Capture the cell that displays the provided text and extract its (x, y) central coordinate. 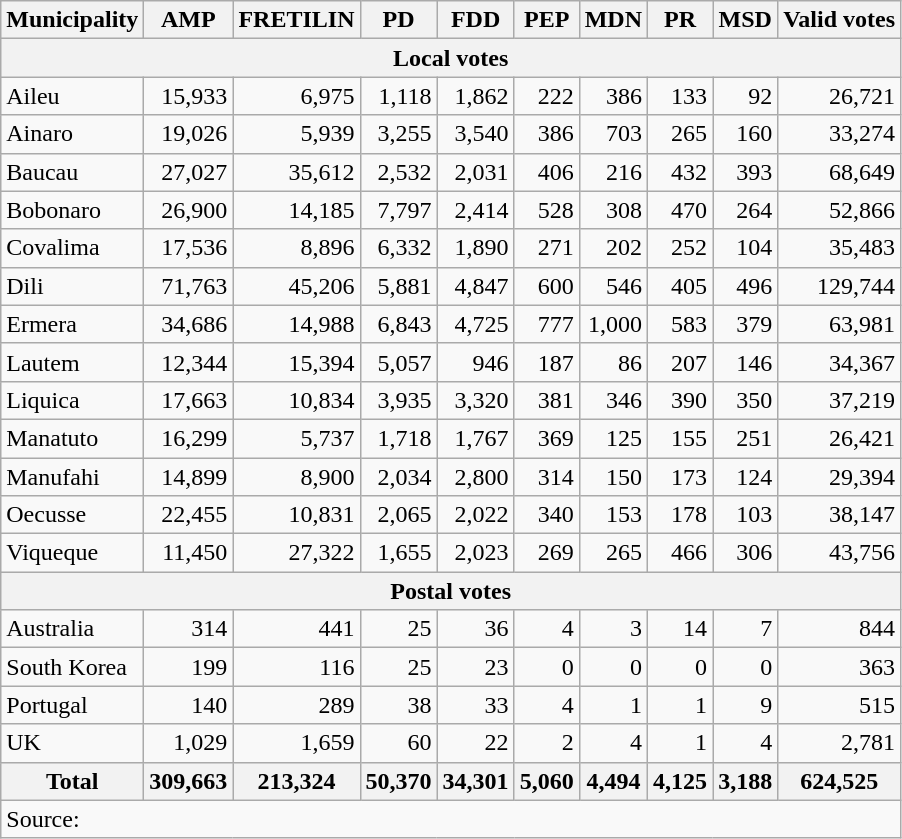
2,800 (476, 477)
2,031 (476, 172)
624,525 (840, 781)
Local votes (451, 58)
43,756 (840, 553)
202 (613, 248)
946 (476, 362)
50,370 (398, 781)
17,536 (188, 248)
15,394 (296, 362)
178 (680, 515)
124 (746, 477)
2,414 (476, 210)
133 (680, 96)
Oecusse (72, 515)
1,118 (398, 96)
1,655 (398, 553)
116 (296, 667)
496 (746, 286)
264 (746, 210)
5,737 (296, 438)
19,026 (188, 134)
38,147 (840, 515)
Portugal (72, 705)
3,540 (476, 134)
2,781 (840, 743)
Municipality (72, 20)
1,767 (476, 438)
35,612 (296, 172)
26,421 (840, 438)
38 (398, 705)
3,255 (398, 134)
289 (296, 705)
16,299 (188, 438)
390 (680, 400)
71,763 (188, 286)
South Korea (72, 667)
UK (72, 743)
369 (546, 438)
34,686 (188, 324)
1,718 (398, 438)
441 (296, 629)
Ermera (72, 324)
1,029 (188, 743)
7 (746, 629)
Covalima (72, 248)
406 (546, 172)
199 (188, 667)
1,659 (296, 743)
14,988 (296, 324)
222 (546, 96)
26,721 (840, 96)
379 (746, 324)
528 (546, 210)
Ainaro (72, 134)
140 (188, 705)
155 (680, 438)
9 (746, 705)
1,862 (476, 96)
216 (613, 172)
153 (613, 515)
2 (546, 743)
308 (613, 210)
125 (613, 438)
6,843 (398, 324)
777 (546, 324)
340 (546, 515)
1,000 (613, 324)
2,022 (476, 515)
4,725 (476, 324)
173 (680, 477)
703 (613, 134)
3 (613, 629)
269 (546, 553)
2,532 (398, 172)
MSD (746, 20)
213,324 (296, 781)
22,455 (188, 515)
14 (680, 629)
2,065 (398, 515)
27,322 (296, 553)
Postal votes (451, 591)
309,663 (188, 781)
FDD (476, 20)
15,933 (188, 96)
Baucau (72, 172)
34,367 (840, 362)
FRETILIN (296, 20)
33 (476, 705)
252 (680, 248)
PR (680, 20)
3,320 (476, 400)
306 (746, 553)
33,274 (840, 134)
22 (476, 743)
27,027 (188, 172)
6,975 (296, 96)
35,483 (840, 248)
68,649 (840, 172)
92 (746, 96)
583 (680, 324)
104 (746, 248)
346 (613, 400)
150 (613, 477)
34,301 (476, 781)
86 (613, 362)
AMP (188, 20)
405 (680, 286)
17,663 (188, 400)
PD (398, 20)
271 (546, 248)
Total (72, 781)
10,834 (296, 400)
Australia (72, 629)
4,847 (476, 286)
29,394 (840, 477)
12,344 (188, 362)
466 (680, 553)
45,206 (296, 286)
Valid votes (840, 20)
4,494 (613, 781)
3,935 (398, 400)
844 (840, 629)
146 (746, 362)
350 (746, 400)
2,034 (398, 477)
5,060 (546, 781)
23 (476, 667)
Bobonaro (72, 210)
Dili (72, 286)
381 (546, 400)
11,450 (188, 553)
14,899 (188, 477)
37,219 (840, 400)
1,890 (476, 248)
Source: (451, 819)
8,900 (296, 477)
5,057 (398, 362)
63,981 (840, 324)
7,797 (398, 210)
14,185 (296, 210)
187 (546, 362)
MDN (613, 20)
4,125 (680, 781)
432 (680, 172)
546 (613, 286)
Lautem (72, 362)
363 (840, 667)
60 (398, 743)
207 (680, 362)
251 (746, 438)
26,900 (188, 210)
Manatuto (72, 438)
129,744 (840, 286)
52,866 (840, 210)
10,831 (296, 515)
393 (746, 172)
2,023 (476, 553)
5,881 (398, 286)
470 (680, 210)
103 (746, 515)
PEP (546, 20)
8,896 (296, 248)
6,332 (398, 248)
Liquica (72, 400)
Aileu (72, 96)
160 (746, 134)
600 (546, 286)
5,939 (296, 134)
Viqueque (72, 553)
515 (840, 705)
36 (476, 629)
3,188 (746, 781)
Manufahi (72, 477)
